For the text-containing cell, return its midpoint in (X, Y) coordinate format. 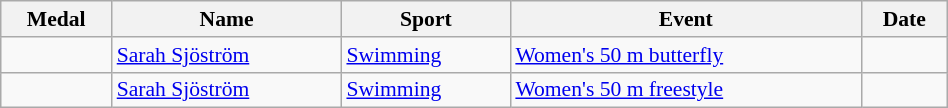
Sport (426, 19)
Date (904, 19)
Name (227, 19)
Event (686, 19)
Women's 50 m freestyle (686, 90)
Women's 50 m butterfly (686, 55)
Medal (56, 19)
